Provide the (X, Y) coordinate of the cell's center where the given text is located.  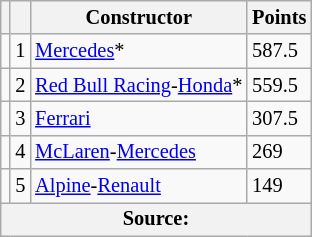
307.5 (279, 118)
269 (279, 152)
Alpine-Renault (138, 186)
2 (20, 85)
Mercedes* (138, 51)
4 (20, 152)
Points (279, 17)
559.5 (279, 85)
Constructor (138, 17)
Ferrari (138, 118)
3 (20, 118)
149 (279, 186)
5 (20, 186)
McLaren-Mercedes (138, 152)
Source: (156, 219)
Red Bull Racing-Honda* (138, 85)
587.5 (279, 51)
1 (20, 51)
